Capture the cell that displays the provided text and extract its [X, Y] central coordinate. 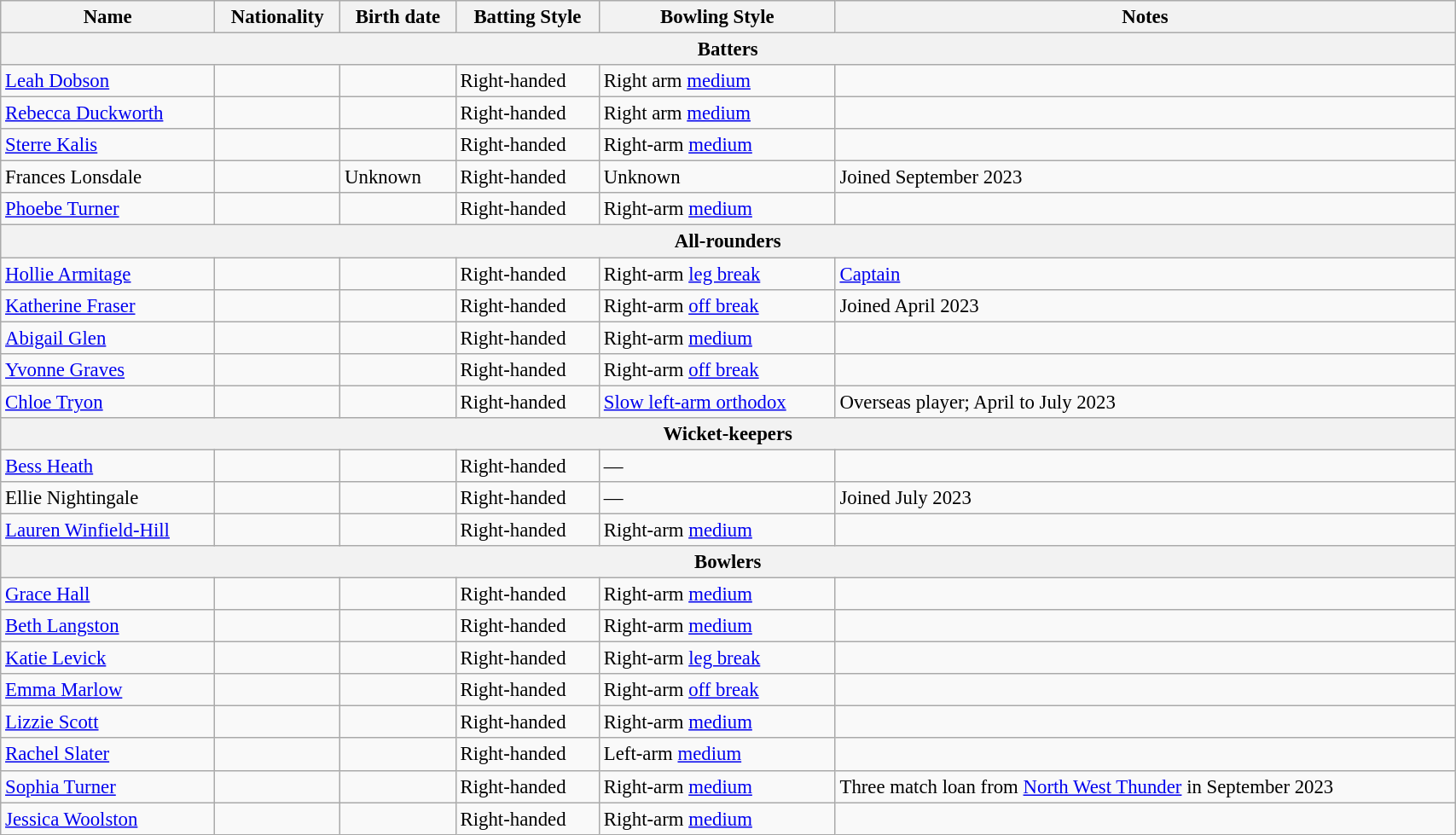
Yvonne Graves [107, 369]
Emma Marlow [107, 690]
Wicket-keepers [728, 434]
Phoebe Turner [107, 209]
Sterre Kalis [107, 145]
Rebecca Duckworth [107, 113]
Nationality [278, 17]
Katie Levick [107, 658]
All-rounders [728, 241]
Hollie Armitage [107, 274]
Abigail Glen [107, 338]
Name [107, 17]
Leah Dobson [107, 81]
Batters [728, 49]
Joined April 2023 [1145, 305]
Jessica Woolston [107, 819]
Bowlers [728, 562]
Overseas player; April to July 2023 [1145, 402]
Joined September 2023 [1145, 177]
Joined July 2023 [1145, 498]
Sophia Turner [107, 786]
Batting Style [527, 17]
Ellie Nightingale [107, 498]
Katherine Fraser [107, 305]
Bowling Style [718, 17]
Captain [1145, 274]
Birth date [397, 17]
Grace Hall [107, 594]
Chloe Tryon [107, 402]
Bess Heath [107, 466]
Lauren Winfield-Hill [107, 530]
Three match loan from North West Thunder in September 2023 [1145, 786]
Beth Langston [107, 626]
Lizzie Scott [107, 722]
Slow left-arm orthodox [718, 402]
Left-arm medium [718, 755]
Notes [1145, 17]
Rachel Slater [107, 755]
Frances Lonsdale [107, 177]
